Pinpoint the cell where the given text exists, returning its (X, Y) midpoint coordinate. 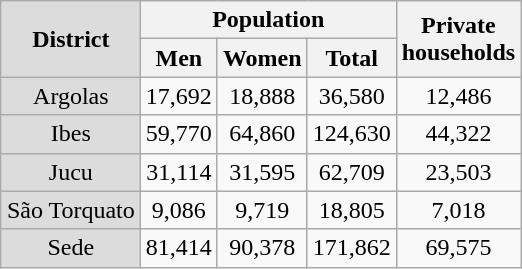
9,719 (262, 210)
31,114 (178, 172)
31,595 (262, 172)
124,630 (352, 134)
São Torquato (70, 210)
81,414 (178, 248)
Men (178, 58)
18,805 (352, 210)
Population (268, 20)
36,580 (352, 96)
District (70, 39)
171,862 (352, 248)
64,860 (262, 134)
Privatehouseholds (458, 39)
17,692 (178, 96)
Ibes (70, 134)
62,709 (352, 172)
Women (262, 58)
9,086 (178, 210)
Jucu (70, 172)
44,322 (458, 134)
Sede (70, 248)
Total (352, 58)
7,018 (458, 210)
23,503 (458, 172)
12,486 (458, 96)
18,888 (262, 96)
59,770 (178, 134)
Argolas (70, 96)
90,378 (262, 248)
69,575 (458, 248)
